Determine the (x, y) coordinate at the center of the cell enclosing the given text.  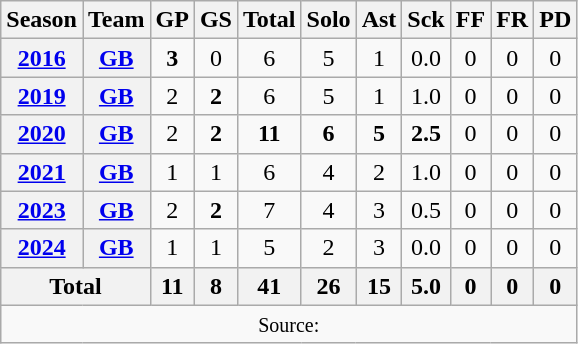
FF (470, 20)
FR (512, 20)
2020 (42, 134)
2016 (42, 58)
8 (216, 286)
7 (269, 210)
2024 (42, 248)
5.0 (426, 286)
15 (379, 286)
Ast (379, 20)
PD (556, 20)
Sck (426, 20)
0.5 (426, 210)
26 (328, 286)
Season (42, 20)
2019 (42, 96)
GS (216, 20)
Solo (328, 20)
2.5 (426, 134)
Source: (289, 324)
41 (269, 286)
2021 (42, 172)
2023 (42, 210)
GP (172, 20)
Team (116, 20)
